Capture the cell that displays the provided text and extract its [X, Y] central coordinate. 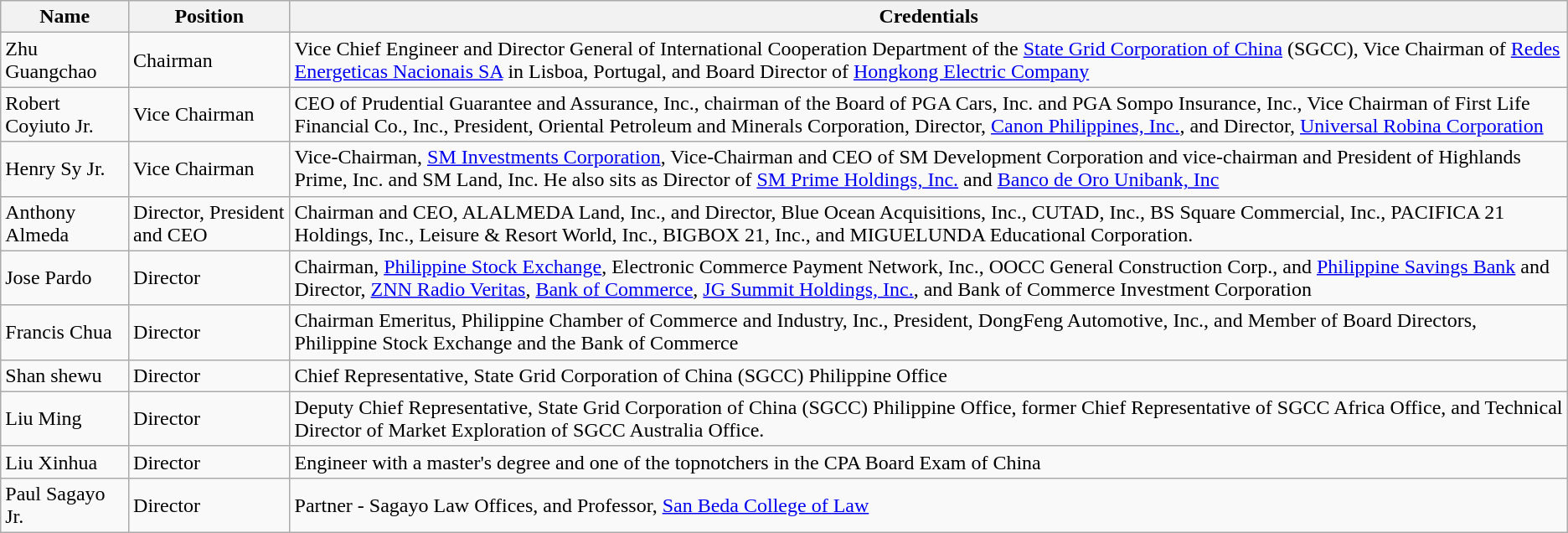
Director, President and CEO [209, 223]
Zhu Guangchao [65, 60]
Francis Chua [65, 332]
Robert Coyiuto Jr. [65, 114]
Liu Xinhua [65, 462]
Liu Ming [65, 419]
Position [209, 17]
Partner - Sagayo Law Offices, and Professor, San Beda College of Law [928, 505]
Anthony Almeda [65, 223]
Shan shewu [65, 375]
Name [65, 17]
Henry Sy Jr. [65, 169]
Chairman [209, 60]
Paul Sagayo Jr. [65, 505]
Chief Representative, State Grid Corporation of China (SGCC) Philippine Office [928, 375]
Jose Pardo [65, 278]
Engineer with a master's degree and one of the topnotchers in the CPA Board Exam of China [928, 462]
Credentials [928, 17]
